Find where the given text appears and provide that cell's center as (X, Y) coordinate. 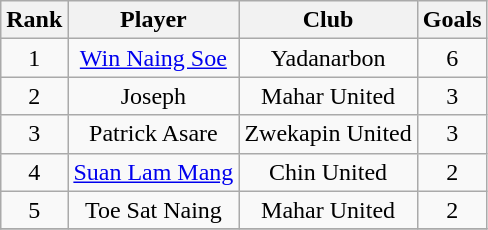
Suan Lam Mang (154, 172)
Joseph (154, 96)
1 (34, 58)
Yadanarbon (328, 58)
Goals (452, 20)
6 (452, 58)
Patrick Asare (154, 134)
Rank (34, 20)
4 (34, 172)
Chin United (328, 172)
Win Naing Soe (154, 58)
5 (34, 210)
Club (328, 20)
Player (154, 20)
Zwekapin United (328, 134)
Toe Sat Naing (154, 210)
